Find where the given text appears and provide that cell's center as (X, Y) coordinate. 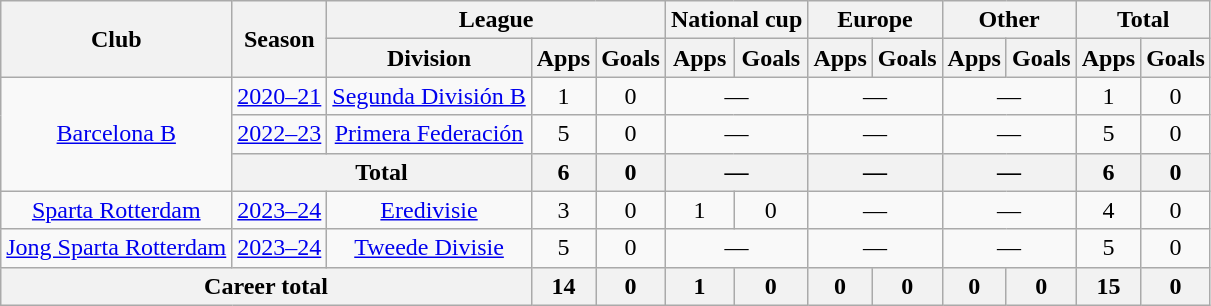
League (496, 20)
Career total (266, 286)
2020–21 (280, 96)
3 (563, 210)
Other (1009, 20)
4 (1108, 210)
Tweede Divisie (429, 248)
Division (429, 58)
Club (116, 39)
Sparta Rotterdam (116, 210)
National cup (736, 20)
Barcelona B (116, 134)
15 (1108, 286)
Segunda División B (429, 96)
Eredivisie (429, 210)
Season (280, 39)
2022–23 (280, 134)
Jong Sparta Rotterdam (116, 248)
14 (563, 286)
Primera Federación (429, 134)
Europe (875, 20)
